From the cell containing the given text, extract its center point as [x, y] coordinate. 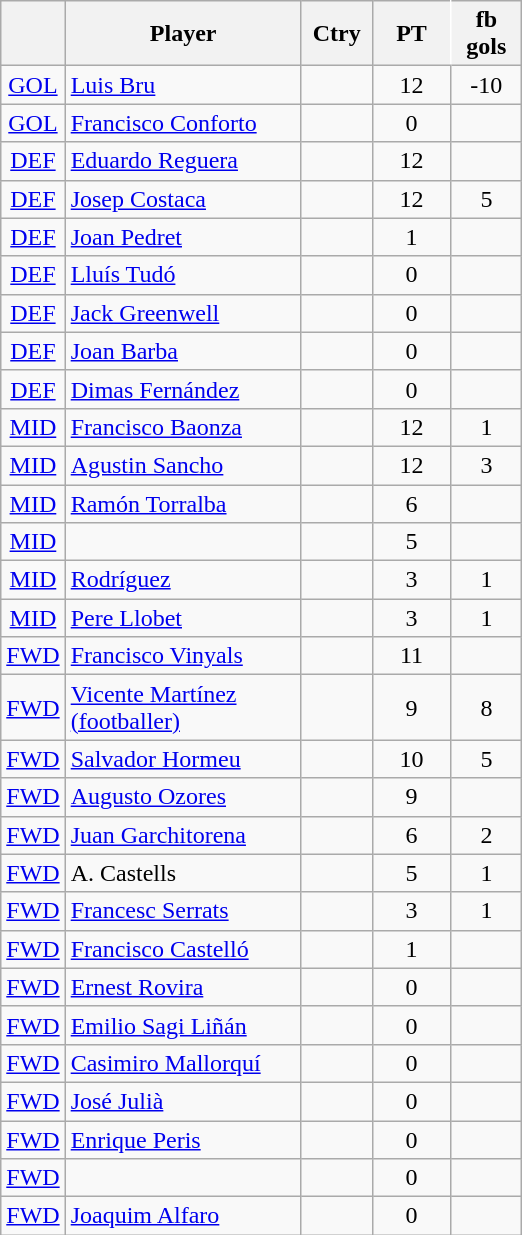
Luis Bru [183, 85]
Player [183, 34]
Francisco Castelló [183, 949]
11 [412, 656]
Agustin Sancho [183, 465]
Juan Garchitorena [183, 835]
Ramón Torralba [183, 503]
10 [412, 759]
PT [412, 34]
Dimas Fernández [183, 389]
fb gols [486, 34]
Vicente Martínez (footballer) [183, 708]
Lluís Tudó [183, 275]
Eduardo Reguera [183, 161]
Rodríguez [183, 580]
Francisco Baonza [183, 427]
Joaquim Alfaro [183, 1216]
Augusto Ozores [183, 797]
Joan Barba [183, 351]
Josep Costaca [183, 199]
Francisco Conforto [183, 123]
Emilio Sagi Liñán [183, 1025]
Enrique Peris [183, 1139]
Jack Greenwell [183, 313]
2 [486, 835]
-10 [486, 85]
8 [486, 708]
Pere Llobet [183, 618]
José Julià [183, 1101]
Ernest Rovira [183, 987]
Salvador Hormeu [183, 759]
Joan Pedret [183, 237]
A. Castells [183, 873]
Casimiro Mallorquí [183, 1063]
Ctry [336, 34]
Francisco Vinyals [183, 656]
Francesc Serrats [183, 911]
